From the cell containing the given text, extract its center point as (X, Y) coordinate. 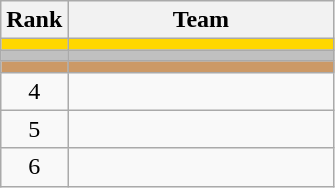
4 (34, 91)
Team (201, 20)
5 (34, 129)
6 (34, 167)
Rank (34, 20)
